Determine the [x, y] coordinate at the center of the cell enclosing the given text.  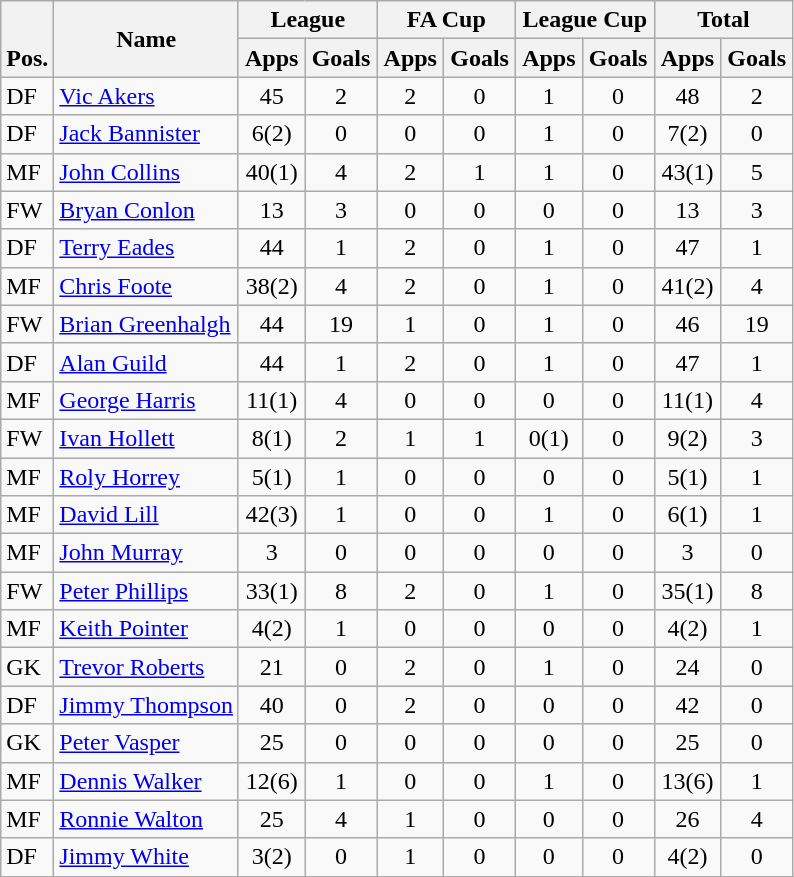
7(2) [688, 134]
Pos. [28, 39]
40(1) [272, 172]
Jimmy White [146, 857]
6(2) [272, 134]
46 [688, 324]
9(2) [688, 438]
45 [272, 96]
Chris Foote [146, 286]
Peter Vasper [146, 743]
3(2) [272, 857]
Keith Pointer [146, 629]
John Murray [146, 553]
26 [688, 819]
43(1) [688, 172]
8(1) [272, 438]
Ronnie Walton [146, 819]
Dennis Walker [146, 781]
Ivan Hollett [146, 438]
13(6) [688, 781]
42 [688, 705]
George Harris [146, 400]
48 [688, 96]
Brian Greenhalgh [146, 324]
Trevor Roberts [146, 667]
41(2) [688, 286]
League Cup [586, 20]
5 [757, 172]
33(1) [272, 591]
David Lill [146, 515]
Roly Horrey [146, 477]
6(1) [688, 515]
40 [272, 705]
League [308, 20]
Name [146, 39]
Bryan Conlon [146, 210]
Terry Eades [146, 248]
0(1) [550, 438]
Peter Phillips [146, 591]
21 [272, 667]
12(6) [272, 781]
38(2) [272, 286]
35(1) [688, 591]
Alan Guild [146, 362]
FA Cup [446, 20]
42(3) [272, 515]
John Collins [146, 172]
Jack Bannister [146, 134]
Jimmy Thompson [146, 705]
24 [688, 667]
Vic Akers [146, 96]
Total [724, 20]
